Output the [x, y] coordinate of the center of the cell containing the given text.  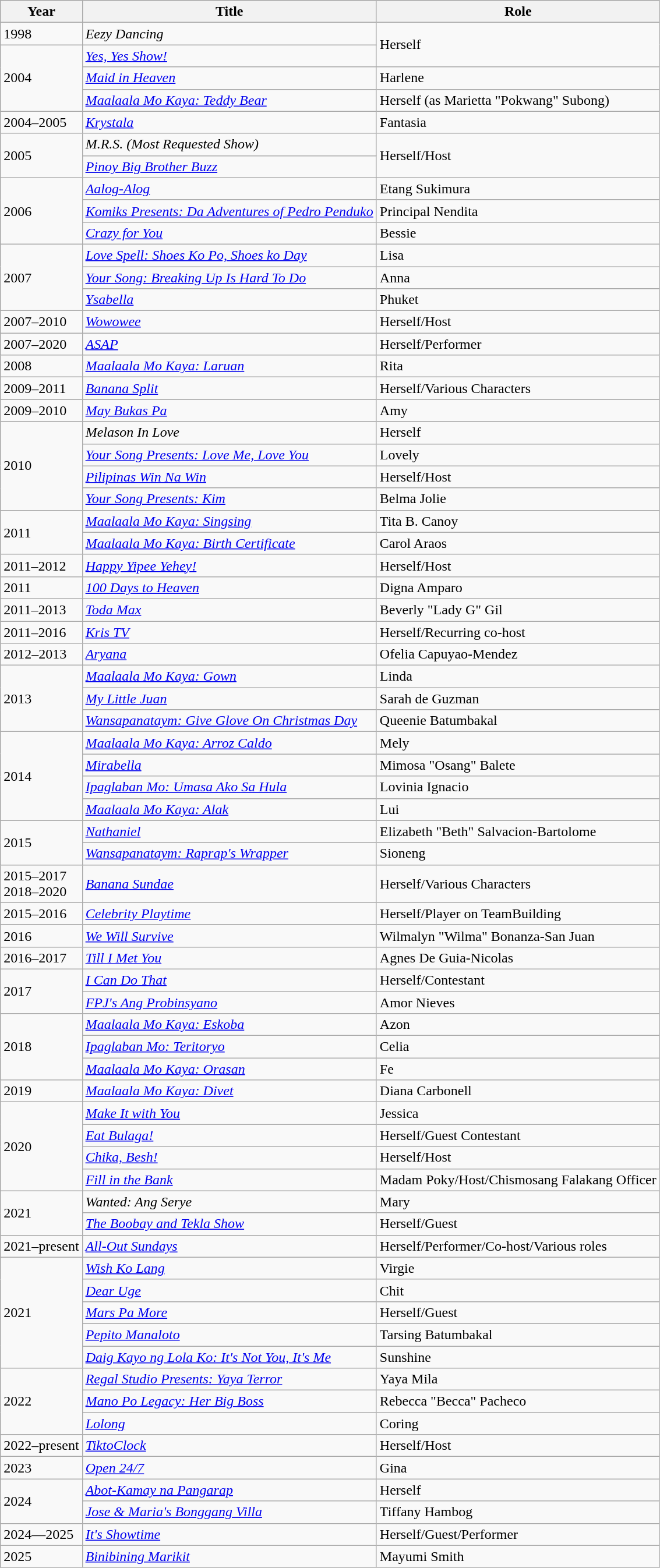
Digna Amparo [518, 587]
Year [41, 12]
Wish Ko Lang [230, 1268]
Your Song Presents: Kim [230, 499]
2011–2013 [41, 610]
ASAP [230, 344]
Sioneng [518, 854]
Crazy for You [230, 233]
Maalaala Mo Kaya: Eskoba [230, 1025]
Yes, Yes Show! [230, 56]
Amor Nieves [518, 1002]
2018 [41, 1047]
2022–present [41, 1446]
Title [230, 12]
Your Song Presents: Love Me, Love You [230, 455]
Celia [518, 1047]
2010 [41, 466]
2016–2017 [41, 958]
1998 [41, 34]
Fe [518, 1069]
Banana Split [230, 388]
Beverly "Lady G" Gil [518, 610]
Mirabella [230, 765]
Wowowee [230, 322]
2004–2005 [41, 122]
Till I Met You [230, 958]
Herself (as Marietta "Pokwang" Subong) [518, 100]
I Can Do That [230, 980]
Pinoy Big Brother Buzz [230, 167]
Anna [518, 278]
Maalaala Mo Kaya: Teddy Bear [230, 100]
Maalaala Mo Kaya: Laruan [230, 366]
2021–present [41, 1246]
Mely [518, 743]
Mayumi Smith [518, 1556]
Kris TV [230, 632]
2015 [41, 843]
Maalaala Mo Kaya: Gown [230, 677]
Jessica [518, 1113]
Elizabeth "Beth" Salvacion-Bartolome [518, 831]
100 Days to Heaven [230, 587]
May Bukas Pa [230, 410]
2009–2010 [41, 410]
Diana Carbonell [518, 1091]
2023 [41, 1468]
Azon [518, 1025]
Queenie Batumbakal [518, 721]
Regal Studio Presents: Yaya Terror [230, 1379]
Toda Max [230, 610]
Maalaala Mo Kaya: Birth Certificate [230, 543]
2011–2016 [41, 632]
Herself/Guest/Performer [518, 1534]
Lovinia Ignacio [518, 787]
Herself/Performer/Co-host/Various roles [518, 1246]
Fill in the Bank [230, 1180]
Wilmalyn "Wilma" Bonanza-San Juan [518, 936]
Rebecca "Becca" Pacheco [518, 1401]
2019 [41, 1091]
Krystala [230, 122]
Mano Po Legacy: Her Big Boss [230, 1401]
2025 [41, 1556]
Bessie [518, 233]
Mimosa "Osang" Balete [518, 765]
Mary [518, 1202]
2005 [41, 155]
Etang Sukimura [518, 189]
All-Out Sundays [230, 1246]
Gina [518, 1468]
Maalaala Mo Kaya: Alak [230, 809]
Amy [518, 410]
The Boobay and Tekla Show [230, 1224]
Yaya Mila [518, 1379]
2015–2017 2018–2020 [41, 884]
2022 [41, 1401]
2020 [41, 1146]
Pilipinas Win Na Win [230, 477]
Maalaala Mo Kaya: Orasan [230, 1069]
Ofelia Capuyao-Mendez [518, 654]
Ysabella [230, 300]
Jose & Maria's Bonggang Villa [230, 1512]
2009–2011 [41, 388]
Celebrity Playtime [230, 914]
Mars Pa More [230, 1312]
2016 [41, 936]
Coring [518, 1424]
Make It with You [230, 1113]
We Will Survive [230, 936]
Maalaala Mo Kaya: Divet [230, 1091]
Maalaala Mo Kaya: Arroz Caldo [230, 743]
Sunshine [518, 1357]
2008 [41, 366]
Virgie [518, 1268]
Tiffany Hambog [518, 1512]
Binibining Marikit [230, 1556]
2011–2012 [41, 565]
Belma Jolie [518, 499]
2012–2013 [41, 654]
Wansapanataym: Give Glove On Christmas Day [230, 721]
Harlene [518, 78]
Rita [518, 366]
Happy Yipee Yehey! [230, 565]
Your Song: Breaking Up Is Hard To Do [230, 278]
My Little Juan [230, 699]
Love Spell: Shoes Ko Po, Shoes ko Day [230, 255]
Banana Sundae [230, 884]
2024 [41, 1501]
Eezy Dancing [230, 34]
Linda [518, 677]
Tita B. Canoy [518, 521]
Wanted: Ang Serye [230, 1202]
Aalog-Alog [230, 189]
Fantasia [518, 122]
FPJ's Ang Probinsyano [230, 1002]
2007–2020 [41, 344]
2007–2010 [41, 322]
Sarah de Guzman [518, 699]
Herself/Recurring co-host [518, 632]
Herself/Guest Contestant [518, 1135]
Pepito Manaloto [230, 1335]
Open 24/7 [230, 1468]
2024—2025 [41, 1534]
Komiks Presents: Da Adventures of Pedro Penduko [230, 211]
2007 [41, 277]
Lisa [518, 255]
Tarsing Batumbakal [518, 1335]
Lui [518, 809]
2014 [41, 776]
Daig Kayo ng Lola Ko: It's Not You, It's Me [230, 1357]
Melason In Love [230, 433]
Principal Nendita [518, 211]
Nathaniel [230, 831]
2013 [41, 699]
2015–2016 [41, 914]
Carol Araos [518, 543]
2006 [41, 211]
Ipaglaban Mo: Umasa Ako Sa Hula [230, 787]
2017 [41, 991]
TiktoClock [230, 1446]
Herself/Contestant [518, 980]
Maid in Heaven [230, 78]
M.R.S. (Most Requested Show) [230, 144]
Lovely [518, 455]
Herself/Performer [518, 344]
Abot-Kamay na Pangarap [230, 1490]
2004 [41, 78]
Maalaala Mo Kaya: Singsing [230, 521]
Madam Poky/Host/Chismosang Falakang Officer [518, 1180]
Lolong [230, 1424]
Chika, Besh! [230, 1158]
Role [518, 12]
Chit [518, 1290]
Eat Bulaga! [230, 1135]
It's Showtime [230, 1534]
Agnes De Guia-Nicolas [518, 958]
Ipaglaban Mo: Teritoryo [230, 1047]
Wansapanataym: Raprap's Wrapper [230, 854]
Herself/Player on TeamBuilding [518, 914]
Phuket [518, 300]
Dear Uge [230, 1290]
Aryana [230, 654]
